Search for the cell housing the specified text and yield its (x, y) center coordinate. 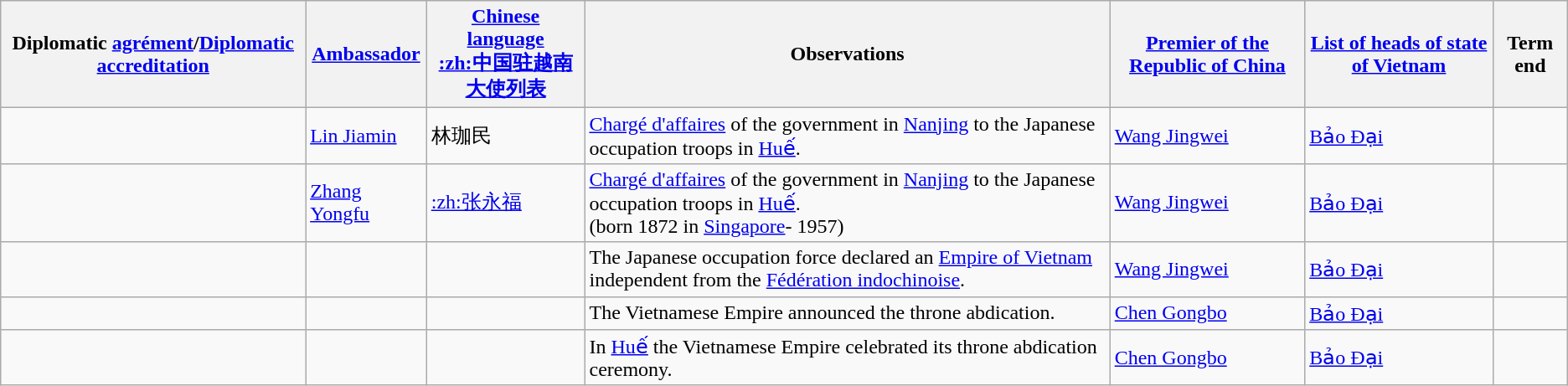
Ambassador (367, 54)
Zhang Yongfu (367, 203)
:zh:张永福 (506, 203)
Premier of the Republic of China (1207, 54)
Chargé d'affaires of the government in Nanjing to the Japanese occupation troops in Huế.(born 1872 in Singapore- 1957) (848, 203)
In Huế the Vietnamese Empire celebrated its throne abdication ceremony. (848, 358)
Observations (848, 54)
Diplomatic agrément/Diplomatic accreditation (153, 54)
林珈民 (506, 136)
The Japanese occupation force declared an Empire of Vietnam independent from the Fédération indochinoise. (848, 270)
Lin Jiamin (367, 136)
Term end (1529, 54)
Chinese language:zh:中国驻越南大使列表 (506, 54)
The Vietnamese Empire announced the throne abdication. (848, 313)
Chargé d'affaires of the government in Nanjing to the Japanese occupation troops in Huế. (848, 136)
List of heads of state of Vietnam (1399, 54)
